Return the (x, y) coordinate for the center point of the cell that contains the specified text.  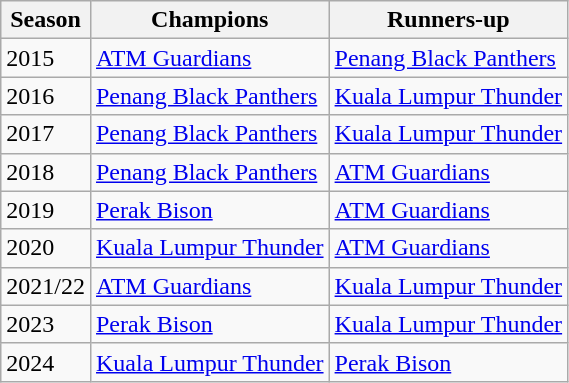
2020 (46, 248)
2016 (46, 96)
2021/22 (46, 286)
2019 (46, 210)
Champions (210, 20)
2017 (46, 134)
2023 (46, 324)
2015 (46, 58)
Season (46, 20)
2018 (46, 172)
2024 (46, 362)
Runners-up (448, 20)
